Capture the cell that displays the provided text and extract its [X, Y] central coordinate. 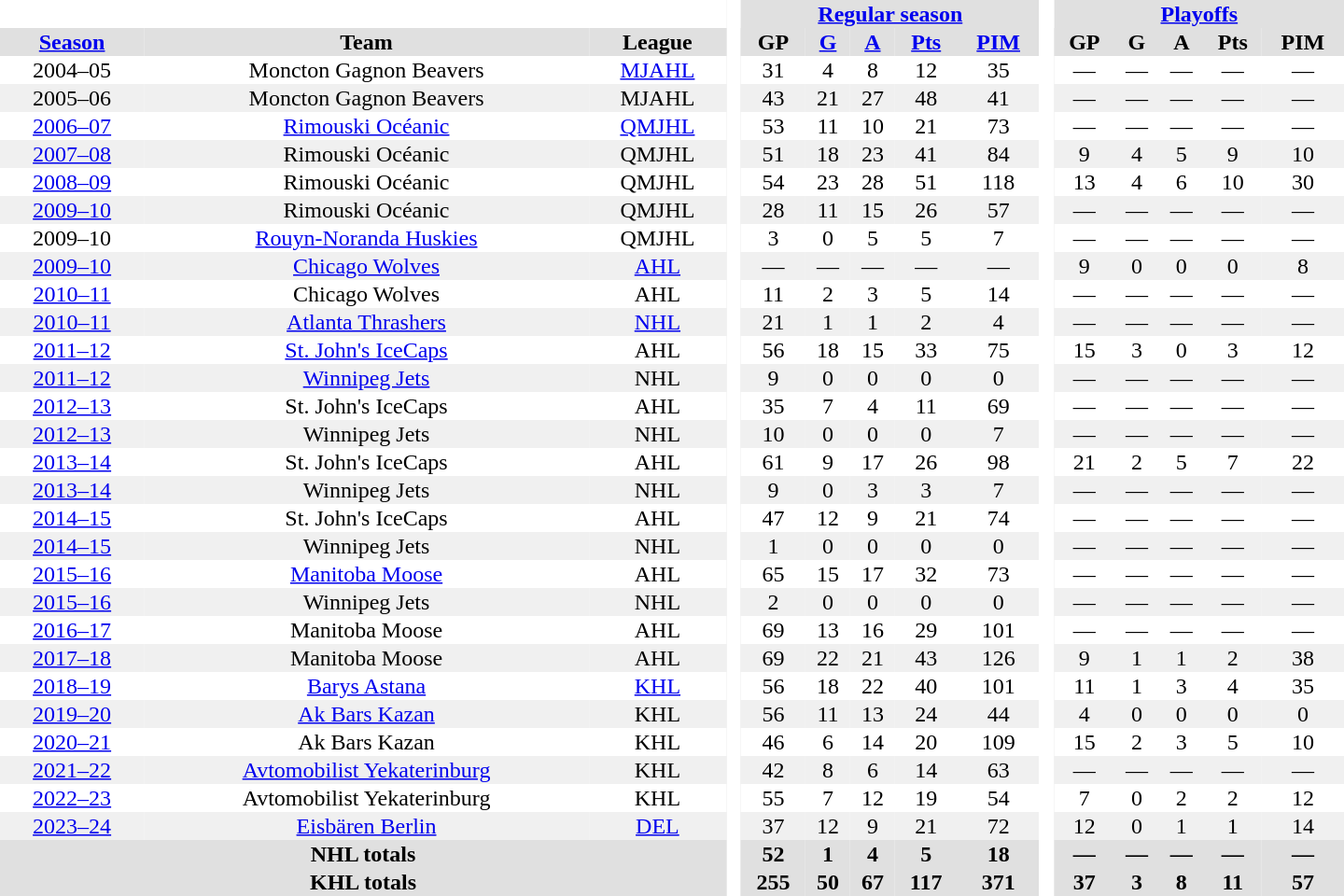
Team [366, 42]
255 [773, 882]
2021–22 [72, 770]
Playoffs [1199, 14]
27 [873, 98]
33 [926, 350]
Eisbären Berlin [366, 826]
75 [999, 350]
46 [773, 742]
371 [999, 882]
126 [999, 658]
Regular season [890, 14]
48 [926, 98]
League [657, 42]
24 [926, 714]
117 [926, 882]
NHL totals [363, 854]
31 [773, 70]
98 [999, 462]
2007–08 [72, 154]
2022–23 [72, 798]
52 [773, 854]
74 [999, 518]
2016–17 [72, 630]
40 [926, 686]
16 [873, 630]
Atlanta Thrashers [366, 322]
19 [926, 798]
50 [828, 882]
118 [999, 182]
84 [999, 154]
61 [773, 462]
2005–06 [72, 98]
53 [773, 126]
Season [72, 42]
20 [926, 742]
2019–20 [72, 714]
32 [926, 574]
Barys Astana [366, 686]
2018–19 [72, 686]
67 [873, 882]
2008–09 [72, 182]
2023–24 [72, 826]
2020–21 [72, 742]
55 [773, 798]
29 [926, 630]
63 [999, 770]
38 [1303, 658]
Rouyn-Noranda Huskies [366, 238]
72 [999, 826]
DEL [657, 826]
65 [773, 574]
2017–18 [72, 658]
44 [999, 714]
47 [773, 518]
30 [1303, 182]
109 [999, 742]
KHL totals [363, 882]
2004–05 [72, 70]
2006–07 [72, 126]
42 [773, 770]
